Return [x, y] of the center of cell containing provided text 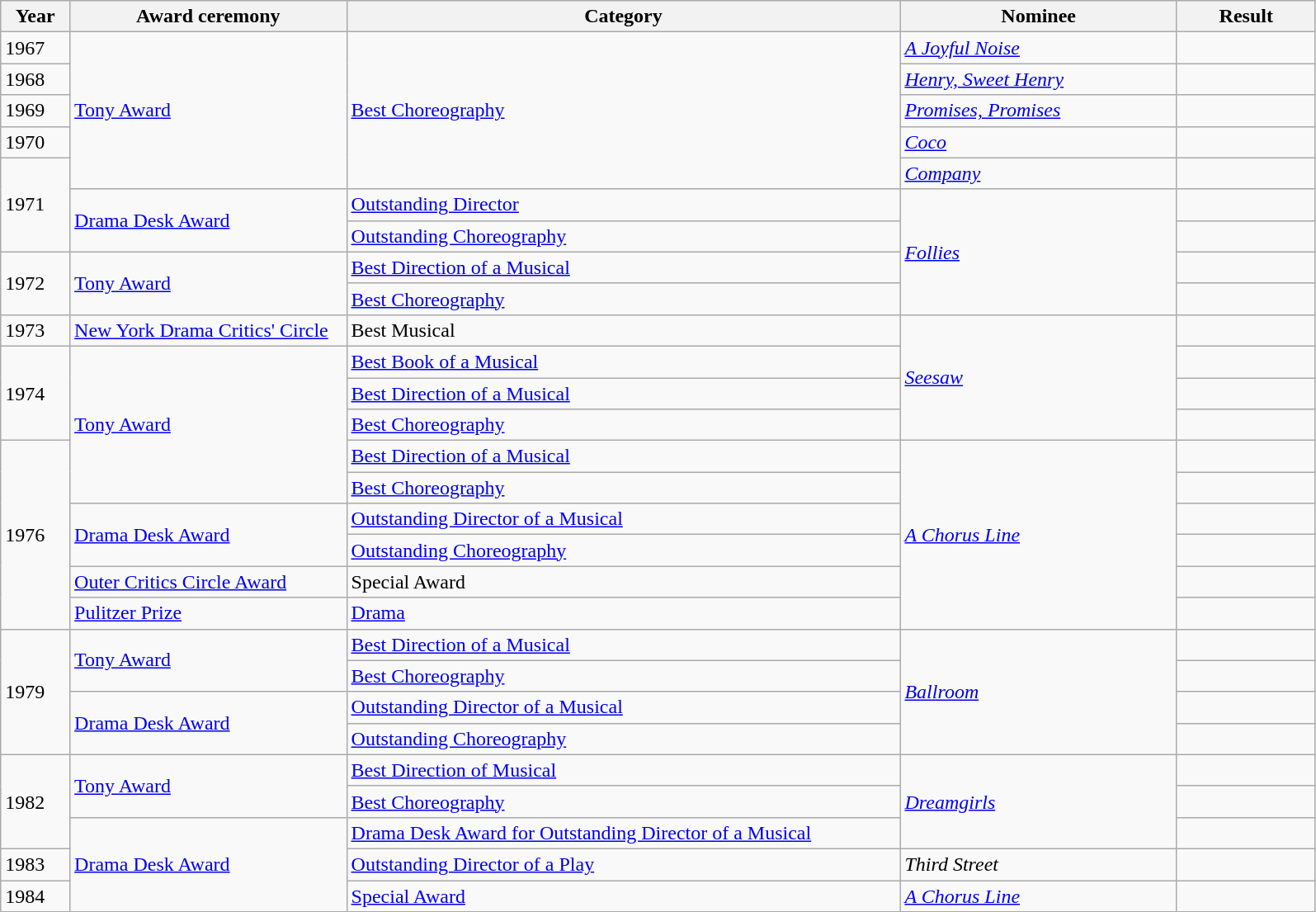
Best Musical [624, 330]
Result [1246, 17]
1972 [35, 283]
Drama [624, 613]
Henry, Sweet Henry [1038, 79]
New York Drama Critics' Circle [208, 330]
Outstanding Director of a Play [624, 864]
Outstanding Director [624, 205]
1976 [35, 535]
Year [35, 17]
1974 [35, 393]
1982 [35, 801]
1983 [35, 864]
Category [624, 17]
Seesaw [1038, 377]
Coco [1038, 142]
Follies [1038, 252]
Pulitzer Prize [208, 613]
Nominee [1038, 17]
A Joyful Noise [1038, 48]
1967 [35, 48]
1979 [35, 692]
Award ceremony [208, 17]
Drama Desk Award for Outstanding Director of a Musical [624, 833]
Ballroom [1038, 692]
1971 [35, 205]
Dreamgirls [1038, 801]
Company [1038, 173]
Outer Critics Circle Award [208, 582]
Promises, Promises [1038, 111]
1973 [35, 330]
Third Street [1038, 864]
1970 [35, 142]
Best Book of a Musical [624, 361]
Best Direction of Musical [624, 770]
1969 [35, 111]
1968 [35, 79]
1984 [35, 895]
